Return [x, y] of the center of cell containing provided text 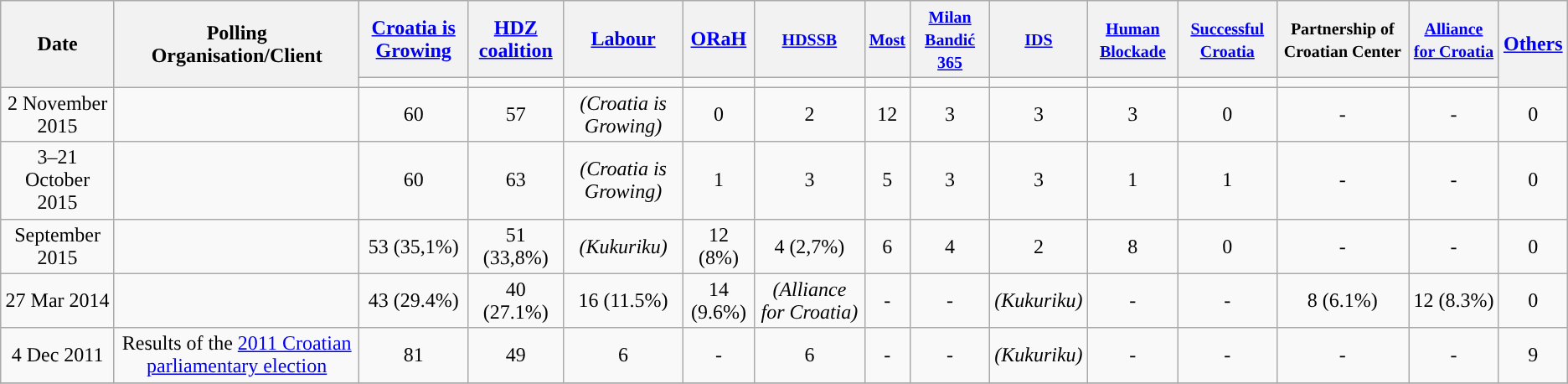
Labour [623, 39]
57 [515, 114]
51 (33,8%) [515, 246]
IDS [1039, 39]
40 (27.1%) [515, 300]
Date [58, 44]
27 Mar 2014 [58, 300]
8 [1132, 246]
HDSSB [809, 39]
Polling Organisation/Client [236, 44]
September 2015 [58, 246]
12 [887, 114]
53 (35,1%) [414, 246]
Results of the 2011 Croatian parliamentary election [236, 355]
Alliance for Croatia [1454, 39]
Human Blockade [1132, 39]
Milan Bandić 365 [950, 39]
(Alliance for Croatia) [809, 300]
3–21 October 2015 [58, 180]
8 (6.1%) [1343, 300]
4 (2,7%) [809, 246]
2 November 2015 [58, 114]
12 (8.3%) [1454, 300]
ORaH [719, 39]
4 [950, 246]
Croatia is Growing [414, 39]
81 [414, 355]
12 (8%) [719, 246]
Most [887, 39]
Successful Croatia [1228, 39]
Others [1533, 44]
4 Dec 2011 [58, 355]
49 [515, 355]
Partnership of Croatian Center [1343, 39]
14 (9.6%) [719, 300]
5 [887, 180]
9 [1533, 355]
43 (29.4%) [414, 300]
16 (11.5%) [623, 300]
63 [515, 180]
HDZ coalition [515, 39]
